Pinpoint the cell where the given text exists, returning its [x, y] midpoint coordinate. 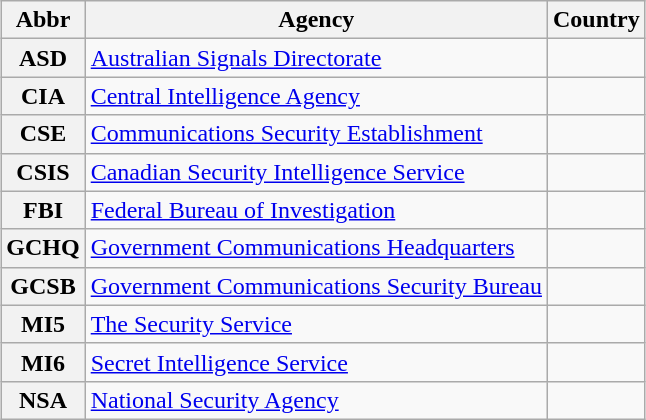
Australian Signals Directorate [316, 58]
Canadian Security Intelligence Service [316, 172]
Federal Bureau of Investigation [316, 210]
GCHQ [43, 248]
Communications Security Establishment [316, 134]
Abbr [43, 20]
Government Communications Headquarters [316, 248]
FBI [43, 210]
The Security Service [316, 324]
Secret Intelligence Service [316, 362]
ASD [43, 58]
CSE [43, 134]
CSIS [43, 172]
MI6 [43, 362]
GCSB [43, 286]
Country [596, 20]
MI5 [43, 324]
Central Intelligence Agency [316, 96]
CIA [43, 96]
NSA [43, 400]
National Security Agency [316, 400]
Agency [316, 20]
Government Communications Security Bureau [316, 286]
